Pinpoint the cell where the given text exists, returning its [x, y] midpoint coordinate. 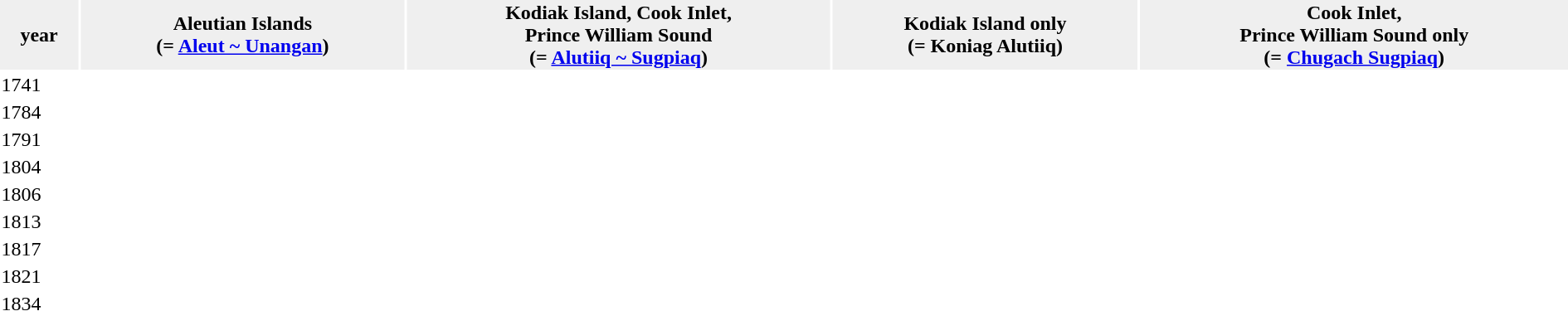
Aleutian Islands (= Aleut ~ Unangan) [242, 35]
1741 [39, 85]
Cook Inlet, Prince William Sound only(= Chugach Sugpiaq) [1354, 35]
1821 [39, 276]
1817 [39, 249]
1813 [39, 221]
1834 [39, 304]
1784 [39, 112]
year [39, 35]
1806 [39, 194]
1804 [39, 167]
Kodiak Island, Cook Inlet, Prince William Sound(= Alutiiq ~ Sugpiaq) [619, 35]
1791 [39, 139]
Kodiak Island only(= Koniag Alutiiq) [985, 35]
